Find where the given text appears and provide that cell's center as (x, y) coordinate. 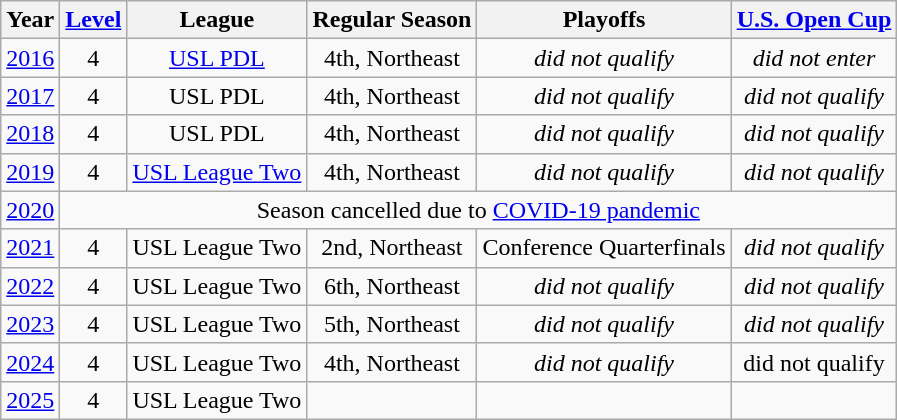
2018 (30, 134)
2017 (30, 96)
Playoffs (604, 20)
6th, Northeast (392, 286)
2025 (30, 400)
2022 (30, 286)
2nd, Northeast (392, 248)
Regular Season (392, 20)
2019 (30, 172)
Season cancelled due to COVID-19 pandemic (478, 210)
Year (30, 20)
2023 (30, 324)
Conference Quarterfinals (604, 248)
2021 (30, 248)
2016 (30, 58)
Level (94, 20)
2024 (30, 362)
2020 (30, 210)
U.S. Open Cup (814, 20)
5th, Northeast (392, 324)
did not enter (814, 58)
League (217, 20)
